Return the [x, y] coordinate for the center point of the cell that contains the specified text.  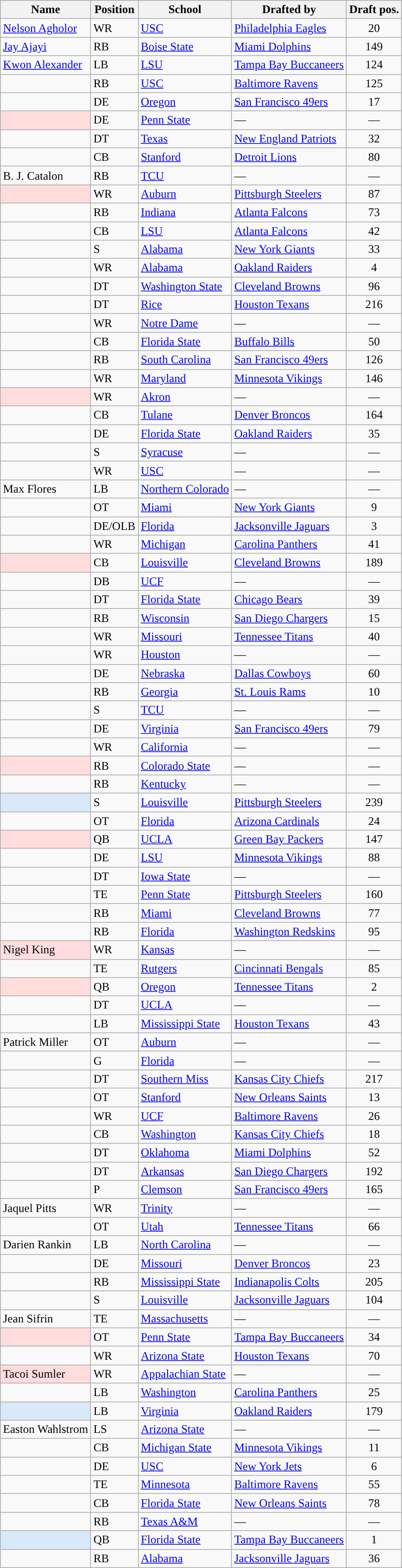
15 [374, 618]
124 [374, 65]
32 [374, 139]
189 [374, 563]
Michigan [185, 544]
239 [374, 802]
55 [374, 1485]
Jay Ajayi [46, 47]
3 [374, 526]
St. Louis Rams [289, 692]
33 [374, 249]
18 [374, 1134]
77 [374, 913]
149 [374, 47]
New York Jets [289, 1466]
North Carolina [185, 1245]
Position [114, 10]
85 [374, 968]
205 [374, 1282]
80 [374, 157]
9 [374, 507]
Boise State [185, 47]
95 [374, 931]
Northern Colorado [185, 489]
34 [374, 1337]
Rice [185, 305]
Indiana [185, 212]
13 [374, 1097]
Texas A&M [185, 1521]
Colorado State [185, 765]
B. J. Catalon [46, 175]
Easton Wahlstrom [46, 1429]
Kentucky [185, 784]
Indianapolis Colts [289, 1282]
Nelson Agholor [46, 28]
Oklahoma [185, 1153]
Max Flores [46, 489]
Wisconsin [185, 618]
87 [374, 194]
43 [374, 1024]
Washington Redskins [289, 931]
Green Bay Packers [289, 839]
146 [374, 378]
Minnesota [185, 1485]
147 [374, 839]
165 [374, 1190]
66 [374, 1226]
Akron [185, 397]
Syracuse [185, 452]
Notre Dame [185, 323]
Buffalo Bills [289, 342]
Dallas Cowboys [289, 673]
52 [374, 1153]
California [185, 747]
217 [374, 1079]
Kansas [185, 950]
78 [374, 1503]
160 [374, 895]
Trinity [185, 1208]
50 [374, 342]
Kwon Alexander [46, 65]
17 [374, 102]
41 [374, 544]
Patrick Miller [46, 1042]
Chicago Bears [289, 600]
1 [374, 1540]
4 [374, 268]
LS [114, 1429]
P [114, 1190]
164 [374, 415]
Rutgers [185, 968]
DB [114, 581]
60 [374, 673]
Tulane [185, 415]
Iowa State [185, 876]
192 [374, 1171]
23 [374, 1263]
35 [374, 434]
Southern Miss [185, 1079]
Houston [185, 655]
104 [374, 1300]
Philadelphia Eagles [289, 28]
6 [374, 1466]
Massachusetts [185, 1319]
School [185, 10]
73 [374, 212]
Drafted by [289, 10]
New England Patriots [289, 139]
Arizona Cardinals [289, 821]
Texas [185, 139]
96 [374, 286]
Nebraska [185, 673]
G [114, 1060]
39 [374, 600]
42 [374, 231]
Arkansas [185, 1171]
Clemson [185, 1190]
Maryland [185, 378]
125 [374, 83]
Jean Sifrin [46, 1319]
Darien Rankin [46, 1245]
25 [374, 1392]
Washington State [185, 286]
Appalachian State [185, 1374]
179 [374, 1411]
216 [374, 305]
20 [374, 28]
2 [374, 987]
Detroit Lions [289, 157]
26 [374, 1116]
Utah [185, 1226]
Name [46, 10]
Tacoi Sumler [46, 1374]
70 [374, 1355]
79 [374, 729]
Michigan State [185, 1448]
Jaquel Pitts [46, 1208]
Cincinnati Bengals [289, 968]
Nigel King [46, 950]
36 [374, 1558]
10 [374, 692]
24 [374, 821]
126 [374, 360]
South Carolina [185, 360]
Georgia [185, 692]
11 [374, 1448]
DE/OLB [114, 526]
40 [374, 637]
88 [374, 858]
Draft pos. [374, 10]
